Return (x, y) of the center of cell containing provided text 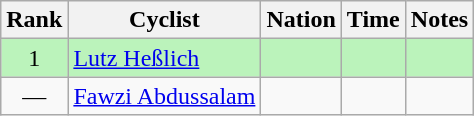
1 (34, 58)
Cyclist (164, 20)
Time (373, 20)
Fawzi Abdussalam (164, 96)
— (34, 96)
Notes (439, 20)
Nation (301, 20)
Lutz Heßlich (164, 58)
Rank (34, 20)
